From the cell containing the given text, extract its center point as (x, y) coordinate. 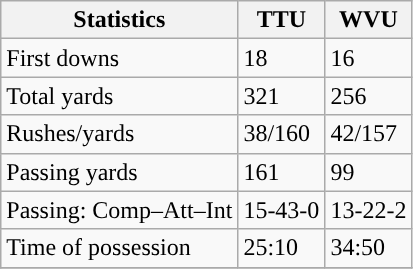
Passing yards (120, 172)
First downs (120, 58)
WVU (368, 20)
18 (282, 58)
TTU (282, 20)
Statistics (120, 20)
Rushes/yards (120, 134)
321 (282, 96)
Time of possession (120, 248)
Passing: Comp–Att–Int (120, 210)
Total yards (120, 96)
16 (368, 58)
15-43-0 (282, 210)
161 (282, 172)
38/160 (282, 134)
256 (368, 96)
42/157 (368, 134)
99 (368, 172)
25:10 (282, 248)
13-22-2 (368, 210)
34:50 (368, 248)
